Identify which cell holds the provided text, then report its [X, Y] central coordinate. 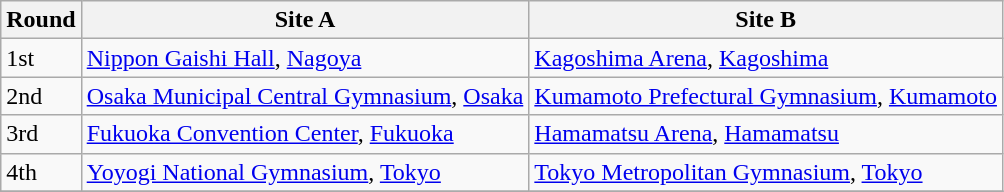
Hamamatsu Arena, Hamamatsu [766, 134]
Osaka Municipal Central Gymnasium, Osaka [305, 96]
Kagoshima Arena, Kagoshima [766, 58]
Fukuoka Convention Center, Fukuoka [305, 134]
Yoyogi National Gymnasium, Tokyo [305, 172]
4th [41, 172]
3rd [41, 134]
2nd [41, 96]
Tokyo Metropolitan Gymnasium, Tokyo [766, 172]
Site A [305, 20]
Kumamoto Prefectural Gymnasium, Kumamoto [766, 96]
Nippon Gaishi Hall, Nagoya [305, 58]
1st [41, 58]
Site B [766, 20]
Round [41, 20]
